Return [x, y] of the center of cell containing provided text 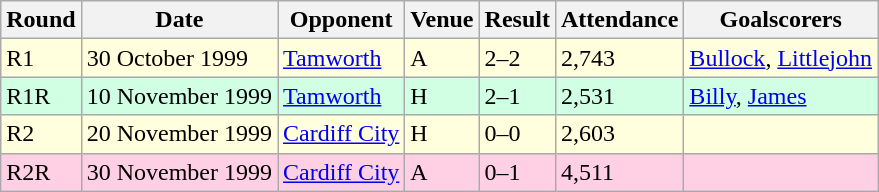
2–2 [517, 58]
2–1 [517, 96]
Attendance [619, 20]
R2 [41, 134]
2,531 [619, 96]
0–0 [517, 134]
R1 [41, 58]
30 October 1999 [179, 58]
10 November 1999 [179, 96]
Goalscorers [781, 20]
Venue [442, 20]
2,743 [619, 58]
Date [179, 20]
R1R [41, 96]
Billy, James [781, 96]
Opponent [342, 20]
20 November 1999 [179, 134]
R2R [41, 172]
Result [517, 20]
2,603 [619, 134]
30 November 1999 [179, 172]
Round [41, 20]
Bullock, Littlejohn [781, 58]
0–1 [517, 172]
4,511 [619, 172]
